Detect which cell encompasses the target text, then output its [X, Y] center coordinate. 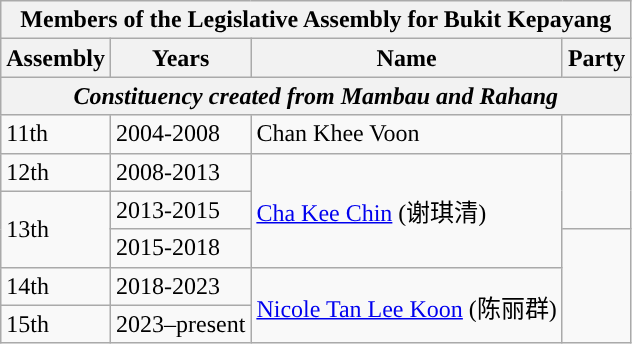
Chan Khee Voon [407, 134]
2018-2023 [180, 286]
2023–present [180, 324]
14th [56, 286]
11th [56, 134]
Party [596, 58]
2013-2015 [180, 210]
Members of the Legislative Assembly for Bukit Kepayang [316, 20]
13th [56, 229]
Cha Kee Chin (谢琪清) [407, 210]
Assembly [56, 58]
2015-2018 [180, 248]
15th [56, 324]
12th [56, 172]
Years [180, 58]
Nicole Tan Lee Koon (陈丽群) [407, 305]
Constituency created from Mambau and Rahang [316, 96]
2004-2008 [180, 134]
2008-2013 [180, 172]
Name [407, 58]
